Extract the (x, y) coordinate from the center of the cell holding the provided text.  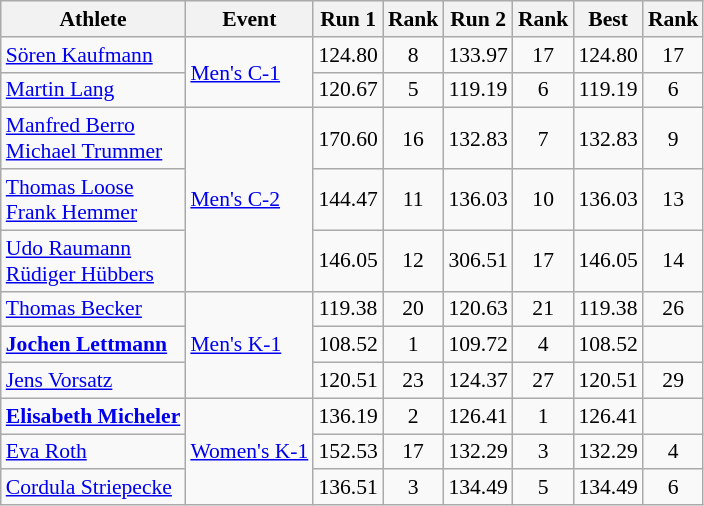
Women's K-1 (249, 452)
120.67 (348, 90)
Men's C-2 (249, 200)
Best (608, 19)
7 (544, 138)
Jens Vorsatz (94, 381)
21 (544, 309)
120.63 (478, 309)
Athlete (94, 19)
144.47 (348, 200)
2 (414, 416)
Martin Lang (94, 90)
Elisabeth Micheler (94, 416)
14 (674, 260)
Manfred BerroMichael Trummer (94, 138)
Cordula Striepecke (94, 488)
13 (674, 200)
Sören Kaufmann (94, 55)
Eva Roth (94, 452)
10 (544, 200)
8 (414, 55)
306.51 (478, 260)
136.51 (348, 488)
Run 1 (348, 19)
23 (414, 381)
27 (544, 381)
Men's C-1 (249, 72)
Men's K-1 (249, 344)
170.60 (348, 138)
Thomas LooseFrank Hemmer (94, 200)
11 (414, 200)
Thomas Becker (94, 309)
9 (674, 138)
20 (414, 309)
Jochen Lettmann (94, 345)
Run 2 (478, 19)
136.19 (348, 416)
109.72 (478, 345)
Event (249, 19)
124.37 (478, 381)
12 (414, 260)
16 (414, 138)
152.53 (348, 452)
26 (674, 309)
29 (674, 381)
133.97 (478, 55)
Udo RaumannRüdiger Hübbers (94, 260)
